Return (x, y) of the center of cell containing provided text 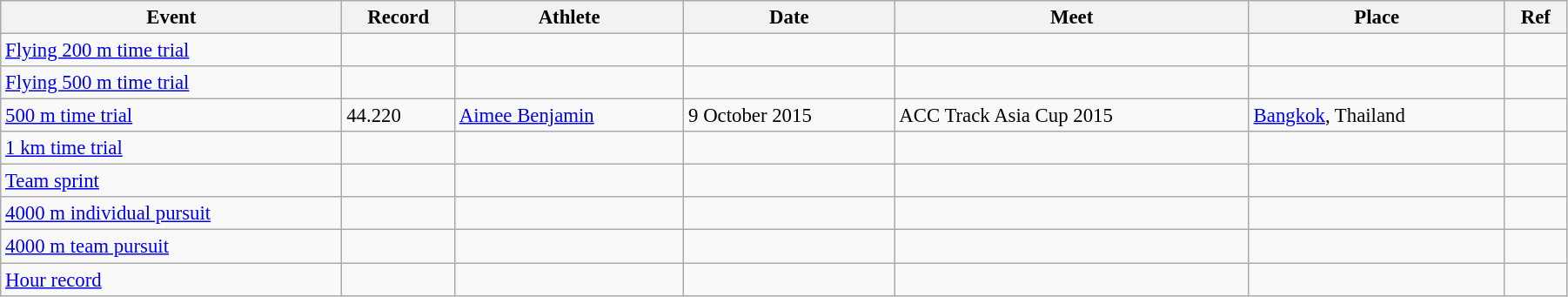
Team sprint (171, 181)
500 m time trial (171, 116)
Bangkok, Thailand (1377, 116)
44.220 (399, 116)
Place (1377, 17)
4000 m individual pursuit (171, 213)
Date (789, 17)
9 October 2015 (789, 116)
Event (171, 17)
Athlete (569, 17)
Flying 200 m time trial (171, 51)
Record (399, 17)
4000 m team pursuit (171, 246)
Flying 500 m time trial (171, 83)
Aimee Benjamin (569, 116)
Meet (1072, 17)
Ref (1535, 17)
1 km time trial (171, 148)
ACC Track Asia Cup 2015 (1072, 116)
Hour record (171, 280)
